Locate the cell with the specified text and output its [x, y] center coordinate. 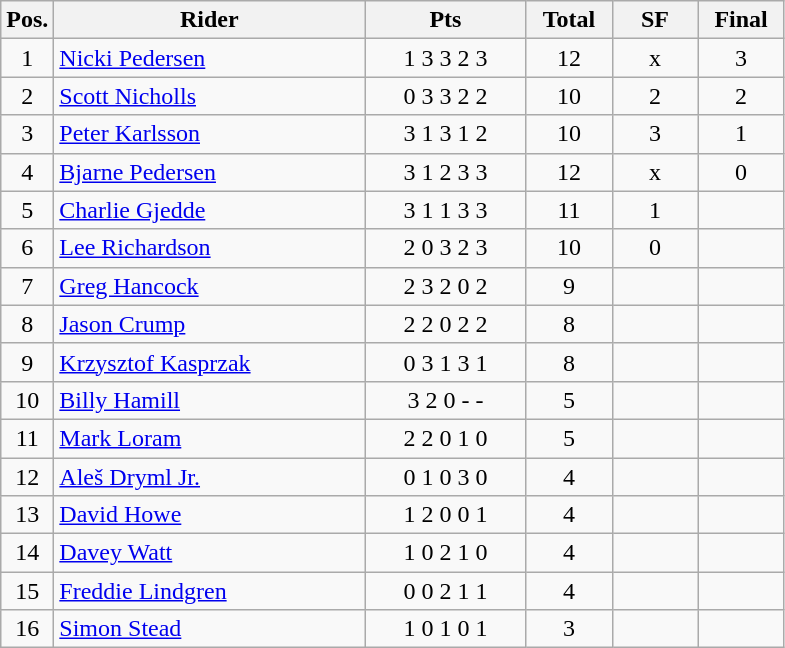
0 0 2 1 1 [446, 591]
Scott Nicholls [210, 96]
Pts [446, 20]
2 3 2 0 2 [446, 286]
1 0 1 0 1 [446, 629]
David Howe [210, 515]
Davey Watt [210, 553]
6 [28, 248]
14 [28, 553]
Simon Stead [210, 629]
Aleš Dryml Jr. [210, 477]
Jason Crump [210, 324]
16 [28, 629]
3 1 1 3 3 [446, 210]
Charlie Gjedde [210, 210]
1 2 0 0 1 [446, 515]
13 [28, 515]
2 2 0 2 2 [446, 324]
Mark Loram [210, 438]
Bjarne Pedersen [210, 172]
0 3 1 3 1 [446, 362]
3 1 2 3 3 [446, 172]
Krzysztof Kasprzak [210, 362]
Greg Hancock [210, 286]
7 [28, 286]
2 2 0 1 0 [446, 438]
1 3 3 2 3 [446, 58]
2 0 3 2 3 [446, 248]
Pos. [28, 20]
15 [28, 591]
Freddie Lindgren [210, 591]
0 3 3 2 2 [446, 96]
Billy Hamill [210, 400]
Final [741, 20]
0 1 0 3 0 [446, 477]
Lee Richardson [210, 248]
Peter Karlsson [210, 134]
3 2 0 - - [446, 400]
Rider [210, 20]
SF [655, 20]
1 0 2 1 0 [446, 553]
Total [569, 20]
3 1 3 1 2 [446, 134]
Nicki Pedersen [210, 58]
